Search for the cell housing the specified text and yield its (X, Y) center coordinate. 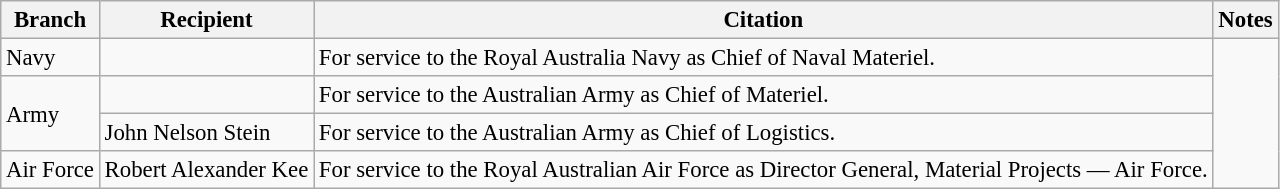
For service to the Australian Army as Chief of Logistics. (764, 133)
Notes (1246, 20)
Recipient (206, 20)
For service to the Australian Army as Chief of Materiel. (764, 95)
Branch (50, 20)
Robert Alexander Kee (206, 170)
For service to the Royal Australian Air Force as Director General, Material Projects — Air Force. (764, 170)
Citation (764, 20)
Air Force (50, 170)
Navy (50, 58)
John Nelson Stein (206, 133)
Army (50, 114)
For service to the Royal Australia Navy as Chief of Naval Materiel. (764, 58)
